Identify which cell holds the provided text, then report its (x, y) central coordinate. 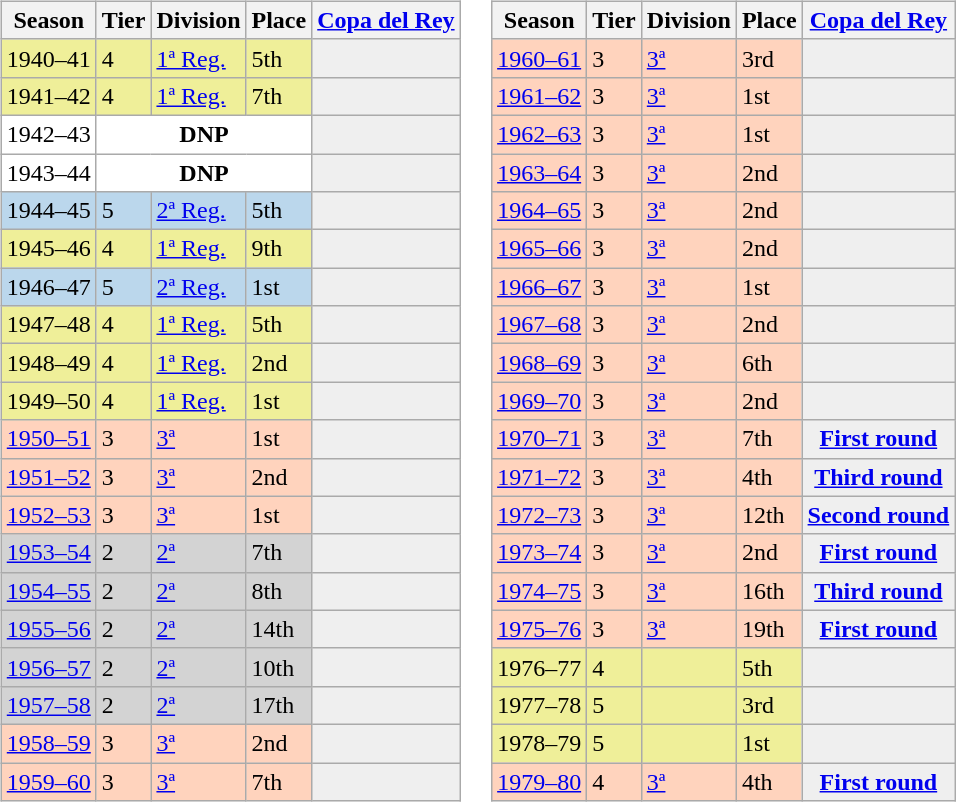
12th (769, 515)
8th (279, 591)
1946–47 (48, 287)
1941–42 (48, 96)
1949–50 (48, 401)
1942–43 (48, 134)
1975–76 (540, 629)
1955–56 (48, 629)
1945–46 (48, 249)
9th (279, 249)
1950–51 (48, 439)
1944–45 (48, 211)
1977–78 (540, 705)
1968–69 (540, 363)
1952–53 (48, 515)
1961–62 (540, 96)
1960–61 (540, 58)
1963–64 (540, 173)
1970–71 (540, 439)
1954–55 (48, 591)
1958–59 (48, 743)
1947–48 (48, 325)
Second round (878, 515)
1951–52 (48, 477)
1976–77 (540, 667)
1979–80 (540, 781)
1969–70 (540, 401)
1959–60 (48, 781)
1957–58 (48, 705)
1953–54 (48, 553)
14th (279, 629)
1948–49 (48, 363)
19th (769, 629)
1964–65 (540, 211)
1966–67 (540, 287)
1956–57 (48, 667)
17th (279, 705)
16th (769, 591)
1974–75 (540, 591)
1940–41 (48, 58)
1965–66 (540, 249)
1943–44 (48, 173)
1972–73 (540, 515)
1978–79 (540, 743)
1973–74 (540, 553)
1962–63 (540, 134)
1971–72 (540, 477)
1967–68 (540, 325)
6th (769, 363)
10th (279, 667)
